Search for the cell housing the specified text and yield its [x, y] center coordinate. 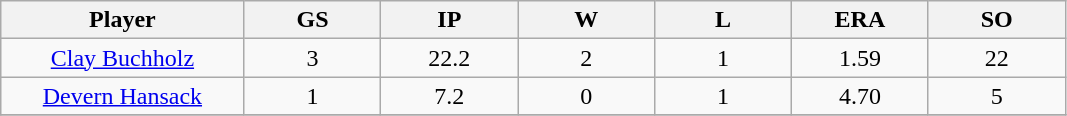
W [586, 20]
IP [450, 20]
5 [996, 96]
1.59 [860, 58]
3 [312, 58]
0 [586, 96]
2 [586, 58]
Player [122, 20]
22 [996, 58]
22.2 [450, 58]
4.70 [860, 96]
ERA [860, 20]
L [724, 20]
Devern Hansack [122, 96]
Clay Buchholz [122, 58]
SO [996, 20]
GS [312, 20]
7.2 [450, 96]
